Detect which cell encompasses the target text, then output its (X, Y) center coordinate. 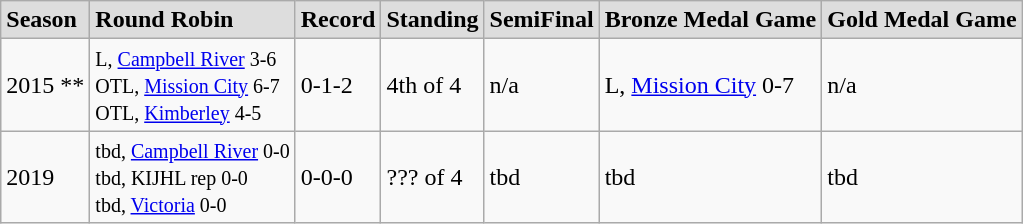
Record (338, 20)
Season (46, 20)
Standing (432, 20)
tbd, Campbell River 0-0tbd, KIJHL rep 0-0tbd, Victoria 0-0 (192, 177)
0-1-2 (338, 85)
L, Mission City 0-7 (710, 85)
2015 ** (46, 85)
L, Campbell River 3-6OTL, Mission City 6-7OTL, Kimberley 4-5 (192, 85)
Round Robin (192, 20)
Gold Medal Game (922, 20)
2019 (46, 177)
Bronze Medal Game (710, 20)
4th of 4 (432, 85)
??? of 4 (432, 177)
0-0-0 (338, 177)
SemiFinal (542, 20)
